Locate the cell with the specified text and output its (x, y) center coordinate. 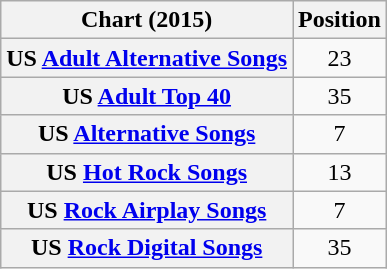
US Hot Rock Songs (147, 172)
13 (340, 172)
US Rock Digital Songs (147, 248)
Position (340, 20)
US Rock Airplay Songs (147, 210)
US Adult Top 40 (147, 96)
US Alternative Songs (147, 134)
US Adult Alternative Songs (147, 58)
23 (340, 58)
Chart (2015) (147, 20)
